Find where the given text appears and provide that cell's center as [x, y] coordinate. 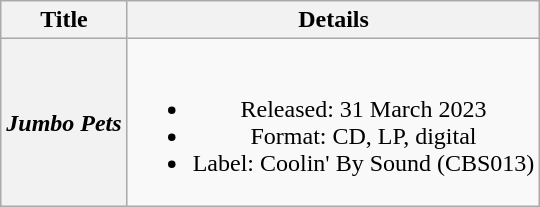
Title [64, 20]
Released: 31 March 2023Format: CD, LP, digitalLabel: Coolin' By Sound (CBS013) [334, 122]
Jumbo Pets [64, 122]
Details [334, 20]
